Extract the (x, y) coordinate from the center of the cell holding the provided text.  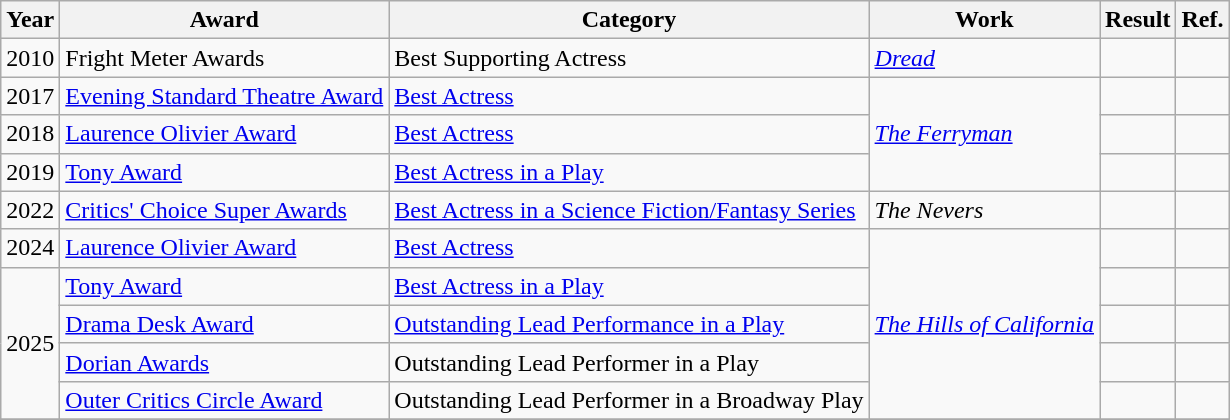
Result (1138, 20)
Category (629, 20)
Outstanding Lead Performer in a Play (629, 362)
Ref. (1202, 20)
Best Supporting Actress (629, 58)
The Ferryman (984, 134)
Award (224, 20)
Best Actress in a Science Fiction/Fantasy Series (629, 210)
Dread (984, 58)
Critics' Choice Super Awards (224, 210)
Year (30, 20)
2022 (30, 210)
Fright Meter Awards (224, 58)
Outstanding Lead Performer in a Broadway Play (629, 400)
Work (984, 20)
2019 (30, 172)
Evening Standard Theatre Award (224, 96)
Drama Desk Award (224, 324)
2024 (30, 248)
The Hills of California (984, 324)
2010 (30, 58)
2017 (30, 96)
The Nevers (984, 210)
Outstanding Lead Performance in a Play (629, 324)
2018 (30, 134)
Outer Critics Circle Award (224, 400)
2025 (30, 343)
Dorian Awards (224, 362)
